From the cell containing the given text, extract its center point as (x, y) coordinate. 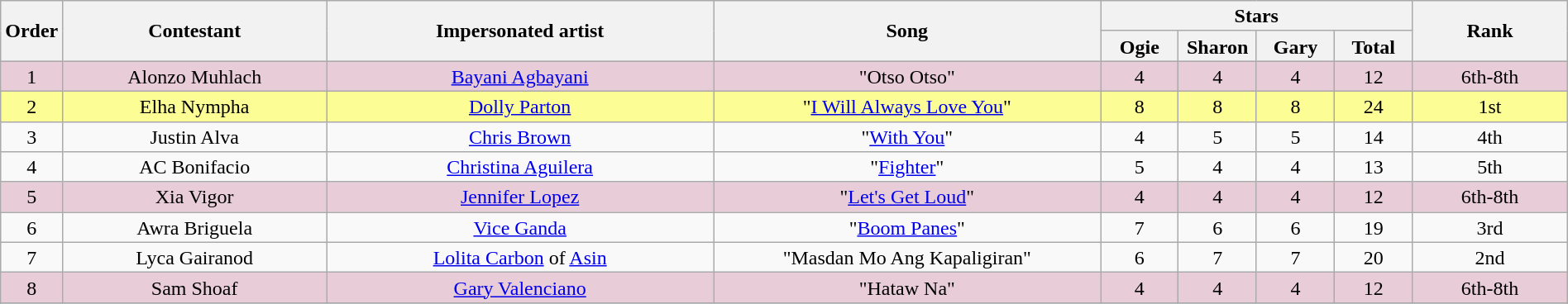
2 (31, 106)
Gary Valenciano (520, 287)
Rank (1490, 31)
Jennifer Lopez (520, 197)
Song (907, 31)
3 (31, 137)
13 (1374, 167)
"Let's Get Loud" (907, 197)
24 (1374, 106)
"With You" (907, 137)
Awra Briguela (195, 228)
3rd (1490, 228)
Sharon (1217, 46)
Vice Ganda (520, 228)
4th (1490, 137)
AC Bonifacio (195, 167)
Elha Nympha (195, 106)
Total (1374, 46)
"Hataw Na" (907, 287)
Alonzo Muhlach (195, 76)
"Otso Otso" (907, 76)
Chris Brown (520, 137)
Gary (1295, 46)
2nd (1490, 258)
Christina Aguilera (520, 167)
14 (1374, 137)
Impersonated artist (520, 31)
Order (31, 31)
1st (1490, 106)
Xia Vigor (195, 197)
1 (31, 76)
"Fighter" (907, 167)
Justin Alva (195, 137)
19 (1374, 228)
Lolita Carbon of Asin (520, 258)
5th (1490, 167)
"I Will Always Love You" (907, 106)
"Masdan Mo Ang Kapaligiran" (907, 258)
Sam Shoaf (195, 287)
Contestant (195, 31)
20 (1374, 258)
Dolly Parton (520, 106)
Bayani Agbayani (520, 76)
Ogie (1140, 46)
Lyca Gairanod (195, 258)
Stars (1257, 17)
"Boom Panes" (907, 228)
